Capture the cell that displays the provided text and extract its [x, y] central coordinate. 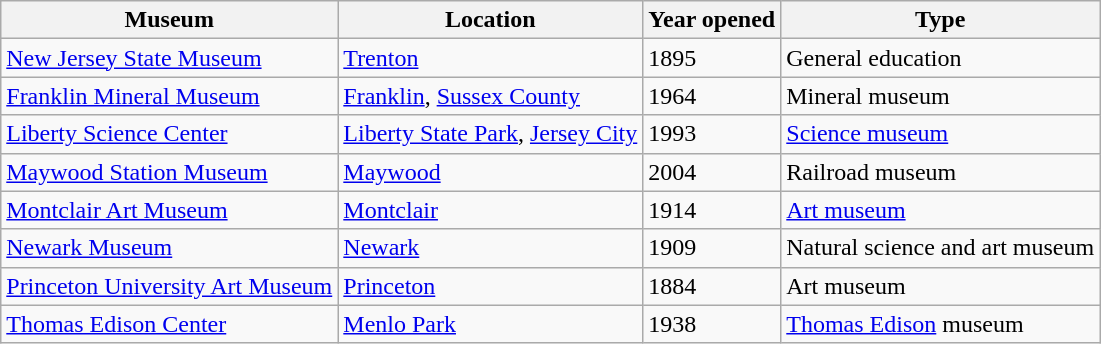
Newark Museum [170, 248]
Mineral museum [940, 96]
Princeton University Art Museum [170, 286]
1964 [712, 96]
Liberty State Park, Jersey City [490, 134]
Maywood Station Museum [170, 172]
Type [940, 20]
1914 [712, 210]
Railroad museum [940, 172]
Trenton [490, 58]
Montclair [490, 210]
Franklin, Sussex County [490, 96]
1884 [712, 286]
1895 [712, 58]
Location [490, 20]
Maywood [490, 172]
Liberty Science Center [170, 134]
Natural science and art museum [940, 248]
Museum [170, 20]
Year opened [712, 20]
1938 [712, 324]
Menlo Park [490, 324]
New Jersey State Museum [170, 58]
Montclair Art Museum [170, 210]
2004 [712, 172]
1909 [712, 248]
Thomas Edison museum [940, 324]
Franklin Mineral Museum [170, 96]
1993 [712, 134]
Newark [490, 248]
Thomas Edison Center [170, 324]
Science museum [940, 134]
Princeton [490, 286]
General education [940, 58]
